Determine the [x, y] coordinate at the center of the cell enclosing the given text.  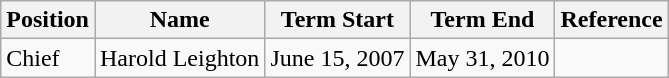
June 15, 2007 [338, 58]
Position [48, 20]
Name [179, 20]
Reference [612, 20]
Chief [48, 58]
Term End [482, 20]
Term Start [338, 20]
Harold Leighton [179, 58]
May 31, 2010 [482, 58]
